Pinpoint the cell where the given text exists, returning its (X, Y) midpoint coordinate. 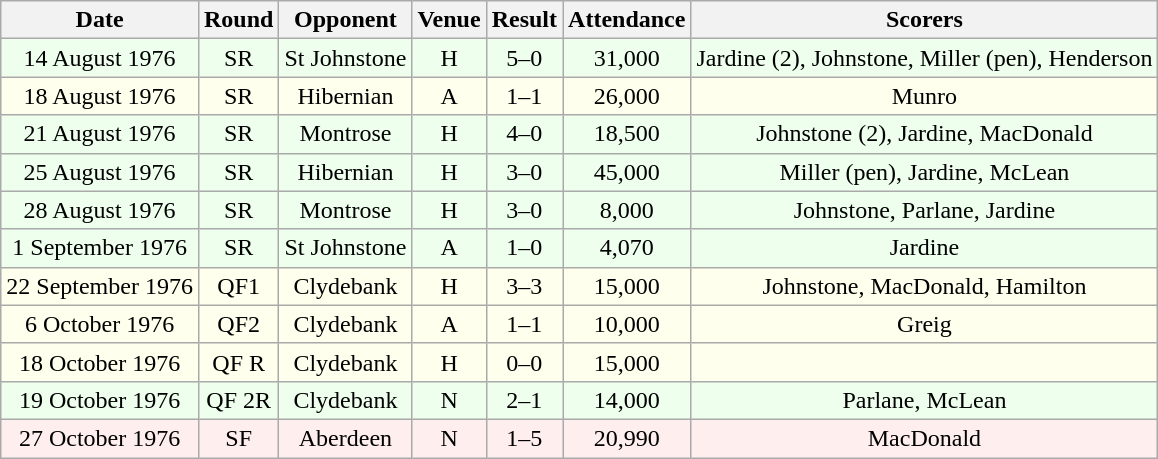
Scorers (924, 20)
QF 2R (238, 400)
21 August 1976 (100, 134)
45,000 (627, 172)
14,000 (627, 400)
4–0 (524, 134)
QF1 (238, 286)
5–0 (524, 58)
14 August 1976 (100, 58)
6 October 1976 (100, 324)
1–5 (524, 438)
3–3 (524, 286)
10,000 (627, 324)
2–1 (524, 400)
Venue (449, 20)
8,000 (627, 210)
27 October 1976 (100, 438)
Greig (924, 324)
MacDonald (924, 438)
18,500 (627, 134)
Jardine (924, 248)
22 September 1976 (100, 286)
Johnstone, MacDonald, Hamilton (924, 286)
1–0 (524, 248)
Opponent (346, 20)
Date (100, 20)
28 August 1976 (100, 210)
18 October 1976 (100, 362)
4,070 (627, 248)
25 August 1976 (100, 172)
Aberdeen (346, 438)
Johnstone, Parlane, Jardine (924, 210)
QF R (238, 362)
20,990 (627, 438)
SF (238, 438)
Result (524, 20)
1 September 1976 (100, 248)
Jardine (2), Johnstone, Miller (pen), Henderson (924, 58)
QF2 (238, 324)
Round (238, 20)
Attendance (627, 20)
Johnstone (2), Jardine, MacDonald (924, 134)
19 October 1976 (100, 400)
Miller (pen), Jardine, McLean (924, 172)
0–0 (524, 362)
31,000 (627, 58)
Parlane, McLean (924, 400)
Munro (924, 96)
26,000 (627, 96)
18 August 1976 (100, 96)
